Search for the cell housing the specified text and yield its (x, y) center coordinate. 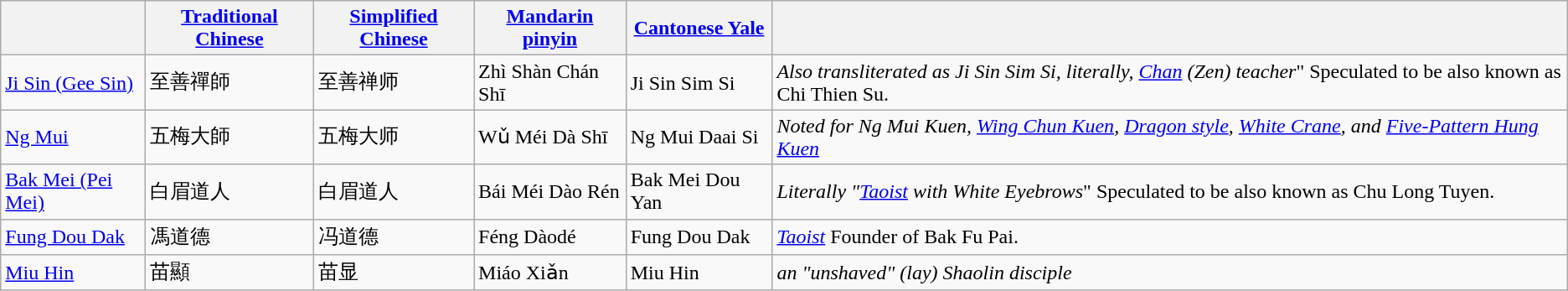
Mandarin pinyin (550, 29)
Cantonese Yale (699, 29)
Ng Mui (74, 138)
Traditional Chinese (230, 29)
Bak Mei Dou Yan (699, 191)
五梅大師 (230, 138)
Ji Sin (Gee Sin) (74, 82)
Bak Mei (Pei Mei) (74, 191)
冯道德 (394, 236)
Literally "Taoist with White Eyebrows" Speculated to be also known as Chu Long Tuyen. (1169, 191)
苗显 (394, 273)
五梅大师 (394, 138)
至善禅师 (394, 82)
Ji Sin Sim Si (699, 82)
Simplified Chinese (394, 29)
Miáo Xiǎn (550, 273)
Taoist Founder of Bak Fu Pai. (1169, 236)
Also transliterated as Ji Sin Sim Si, literally, Chan (Zen) teacher" Speculated to be also known as Chi Thien Su. (1169, 82)
馮道德 (230, 236)
苗顯 (230, 273)
至善禪師 (230, 82)
an "unshaved" (lay) Shaolin disciple (1169, 273)
Bái Méi Dào Rén (550, 191)
Féng Dàodé (550, 236)
Wǔ Méi Dà Shī (550, 138)
Zhì Shàn Chán Shī (550, 82)
Ng Mui Daai Si (699, 138)
Noted for Ng Mui Kuen, Wing Chun Kuen, Dragon style, White Crane, and Five-Pattern Hung Kuen (1169, 138)
